Find where the given text appears and provide that cell's center as [X, Y] coordinate. 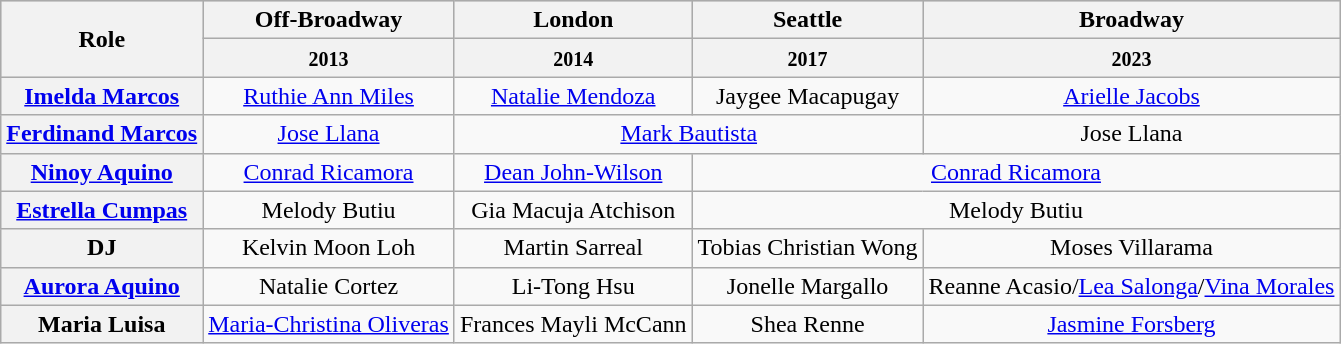
Reanne Acasio/Lea Salonga/Vina Morales [1132, 286]
Frances Mayli McCann [573, 324]
Dean John-Wilson [573, 172]
London [573, 20]
Arielle Jacobs [1132, 96]
Seattle [808, 20]
Ninoy Aquino [102, 172]
Natalie Cortez [329, 286]
Imelda Marcos [102, 96]
Jaygee Macapugay [808, 96]
Tobias Christian Wong [808, 248]
Estrella Cumpas [102, 210]
Role [102, 39]
Martin Sarreal [573, 248]
Jonelle Margallo [808, 286]
Ruthie Ann Miles [329, 96]
2023 [1132, 58]
2017 [808, 58]
Mark Bautista [688, 134]
Shea Renne [808, 324]
DJ [102, 248]
Maria-Christina Oliveras [329, 324]
2013 [329, 58]
2014 [573, 58]
Aurora Aquino [102, 286]
Maria Luisa [102, 324]
Jasmine Forsberg [1132, 324]
Kelvin Moon Loh [329, 248]
Gia Macuja Atchison [573, 210]
Off-Broadway [329, 20]
Moses Villarama [1132, 248]
Li-Tong Hsu [573, 286]
Ferdinand Marcos [102, 134]
Broadway [1132, 20]
Natalie Mendoza [573, 96]
